Locate the cell with the specified text and output its [x, y] center coordinate. 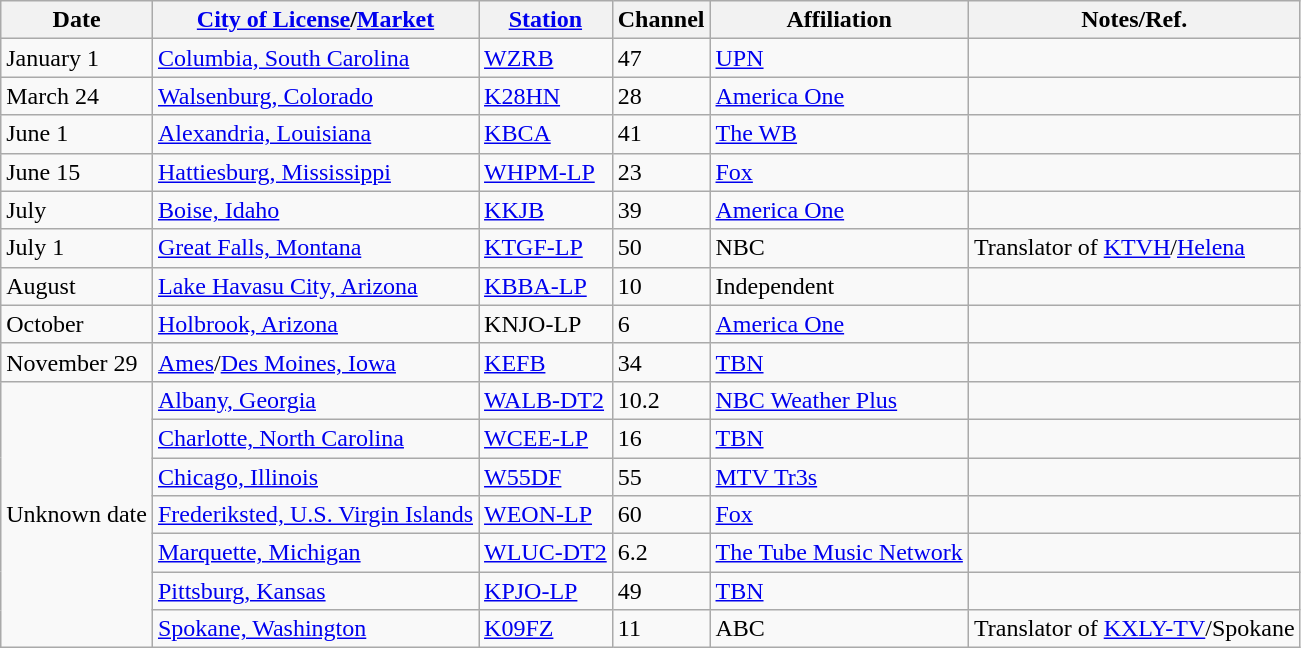
W55DF [546, 477]
October [77, 324]
KPJO-LP [546, 591]
47 [661, 58]
The Tube Music Network [839, 553]
WZRB [546, 58]
Great Falls, Montana [315, 248]
WLUC-DT2 [546, 553]
KNJO-LP [546, 324]
Independent [839, 286]
Hattiesburg, Mississippi [315, 172]
Frederiksted, U.S. Virgin Islands [315, 515]
Channel [661, 20]
Ames/Des Moines, Iowa [315, 362]
January 1 [77, 58]
Affiliation [839, 20]
June 15 [77, 172]
City of License/Market [315, 20]
March 24 [77, 96]
November 29 [77, 362]
Charlotte, North Carolina [315, 438]
The WB [839, 134]
Holbrook, Arizona [315, 324]
Boise, Idaho [315, 210]
Unknown date [77, 514]
60 [661, 515]
WCEE-LP [546, 438]
WEON-LP [546, 515]
July [77, 210]
MTV Tr3s [839, 477]
UPN [839, 58]
55 [661, 477]
Walsenburg, Colorado [315, 96]
6.2 [661, 553]
June 1 [77, 134]
50 [661, 248]
KKJB [546, 210]
ABC [839, 629]
16 [661, 438]
Alexandria, Louisiana [315, 134]
Translator of KTVH/Helena [1134, 248]
39 [661, 210]
10.2 [661, 400]
49 [661, 591]
Chicago, Illinois [315, 477]
WHPM-LP [546, 172]
WALB-DT2 [546, 400]
41 [661, 134]
K28HN [546, 96]
KBBA-LP [546, 286]
NBC [839, 248]
KTGF-LP [546, 248]
Lake Havasu City, Arizona [315, 286]
Spokane, Washington [315, 629]
KEFB [546, 362]
Albany, Georgia [315, 400]
Translator of KXLY-TV/Spokane [1134, 629]
6 [661, 324]
July 1 [77, 248]
Columbia, South Carolina [315, 58]
NBC Weather Plus [839, 400]
KBCA [546, 134]
23 [661, 172]
Notes/Ref. [1134, 20]
11 [661, 629]
Pittsburg, Kansas [315, 591]
34 [661, 362]
Date [77, 20]
10 [661, 286]
K09FZ [546, 629]
Marquette, Michigan [315, 553]
28 [661, 96]
Station [546, 20]
August [77, 286]
